Determine the (x, y) coordinate at the center of the cell enclosing the given text.  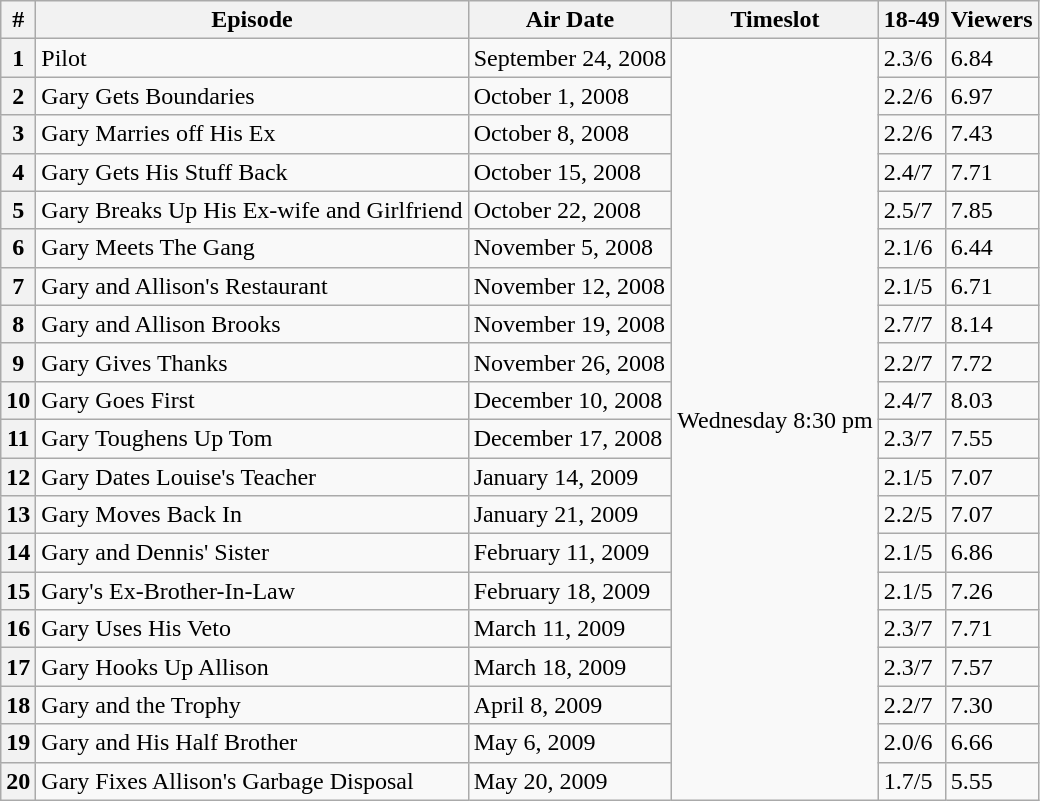
11 (18, 438)
2.5/7 (912, 210)
Gary Fixes Allison's Garbage Disposal (252, 781)
Gary Gets His Stuff Back (252, 172)
Gary Uses His Veto (252, 629)
December 17, 2008 (570, 438)
October 1, 2008 (570, 96)
May 6, 2009 (570, 743)
Gary and Allison's Restaurant (252, 286)
Gary and the Trophy (252, 705)
9 (18, 362)
2.3/6 (912, 58)
April 8, 2009 (570, 705)
Timeslot (775, 20)
Gary Toughens Up Tom (252, 438)
7.55 (992, 438)
May 20, 2009 (570, 781)
Gary Goes First (252, 400)
November 5, 2008 (570, 248)
6.71 (992, 286)
14 (18, 553)
7.57 (992, 667)
March 18, 2009 (570, 667)
1 (18, 58)
7.30 (992, 705)
15 (18, 591)
Episode (252, 20)
2.7/7 (912, 324)
6.66 (992, 743)
November 26, 2008 (570, 362)
19 (18, 743)
Air Date (570, 20)
Gary Marries off His Ex (252, 134)
20 (18, 781)
7 (18, 286)
12 (18, 477)
6.44 (992, 248)
October 22, 2008 (570, 210)
2.0/6 (912, 743)
March 11, 2009 (570, 629)
Gary and His Half Brother (252, 743)
10 (18, 400)
6 (18, 248)
1.7/5 (912, 781)
5 (18, 210)
18-49 (912, 20)
2.1/6 (912, 248)
January 14, 2009 (570, 477)
# (18, 20)
Gary and Allison Brooks (252, 324)
7.85 (992, 210)
Gary Breaks Up His Ex-wife and Girlfriend (252, 210)
January 21, 2009 (570, 515)
4 (18, 172)
7.72 (992, 362)
8 (18, 324)
November 19, 2008 (570, 324)
Gary Hooks Up Allison (252, 667)
Viewers (992, 20)
18 (18, 705)
6.86 (992, 553)
Gary and Dennis' Sister (252, 553)
Gary Dates Louise's Teacher (252, 477)
Gary Meets The Gang (252, 248)
September 24, 2008 (570, 58)
2 (18, 96)
Gary Moves Back In (252, 515)
8.14 (992, 324)
February 18, 2009 (570, 591)
5.55 (992, 781)
November 12, 2008 (570, 286)
8.03 (992, 400)
Gary Gives Thanks (252, 362)
October 8, 2008 (570, 134)
3 (18, 134)
February 11, 2009 (570, 553)
13 (18, 515)
December 10, 2008 (570, 400)
7.26 (992, 591)
6.84 (992, 58)
6.97 (992, 96)
Pilot (252, 58)
Wednesday 8:30 pm (775, 420)
October 15, 2008 (570, 172)
Gary Gets Boundaries (252, 96)
Gary's Ex-Brother-In-Law (252, 591)
16 (18, 629)
17 (18, 667)
2.2/5 (912, 515)
7.43 (992, 134)
